Detect which cell encompasses the target text, then output its (x, y) center coordinate. 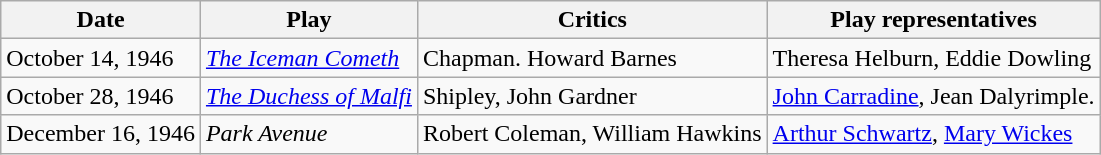
John Carradine, Jean Dalyrimple. (934, 96)
The Duchess of Malfi (308, 96)
October 14, 1946 (101, 58)
Shipley, John Gardner (592, 96)
December 16, 1946 (101, 134)
Theresa Helburn, Eddie Dowling (934, 58)
Date (101, 20)
Play representatives (934, 20)
Arthur Schwartz, Mary Wickes (934, 134)
Park Avenue (308, 134)
Critics (592, 20)
Play (308, 20)
Chapman. Howard Barnes (592, 58)
The Iceman Cometh (308, 58)
October 28, 1946 (101, 96)
Robert Coleman, William Hawkins (592, 134)
